Locate the cell with the specified text and output its (X, Y) center coordinate. 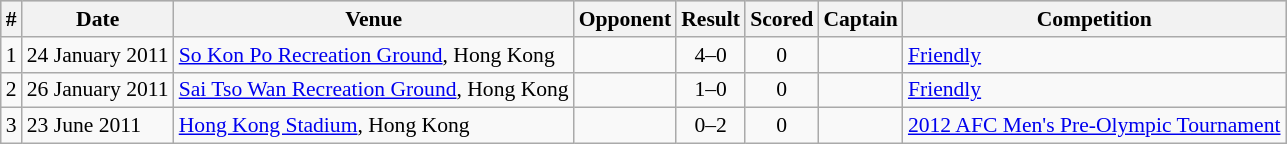
# (12, 19)
3 (12, 126)
So Kon Po Recreation Ground, Hong Kong (374, 55)
Venue (374, 19)
2 (12, 90)
1 (12, 55)
Sai Tso Wan Recreation Ground, Hong Kong (374, 90)
0–2 (710, 126)
24 January 2011 (98, 55)
23 June 2011 (98, 126)
Result (710, 19)
26 January 2011 (98, 90)
Opponent (626, 19)
Hong Kong Stadium, Hong Kong (374, 126)
Competition (1094, 19)
4–0 (710, 55)
Date (98, 19)
Scored (782, 19)
2012 AFC Men's Pre-Olympic Tournament (1094, 126)
Captain (860, 19)
1–0 (710, 90)
